Extract the [X, Y] coordinate from the center of the cell holding the provided text.  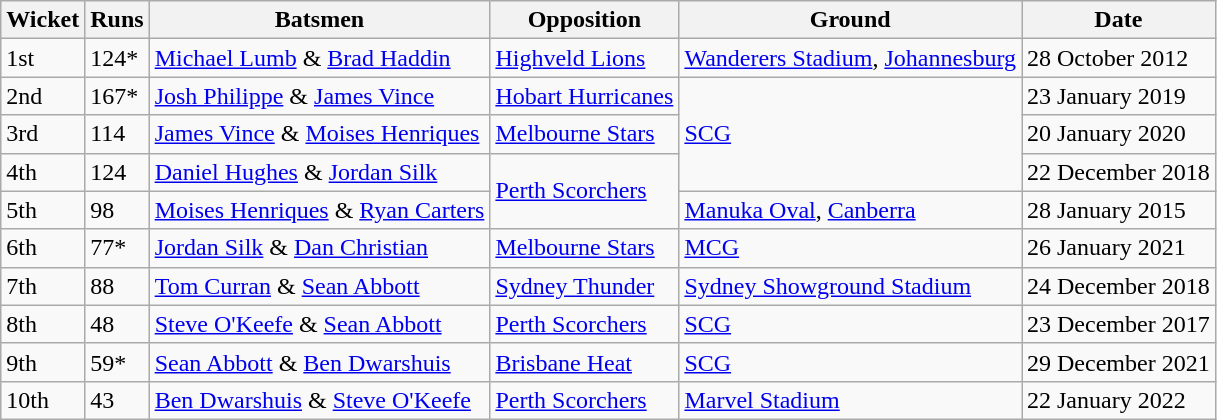
2nd [43, 96]
Marvel Stadium [850, 400]
23 January 2019 [1119, 96]
James Vince & Moises Henriques [320, 134]
1st [43, 58]
48 [117, 324]
88 [117, 286]
28 October 2012 [1119, 58]
59* [117, 362]
10th [43, 400]
Tom Curran & Sean Abbott [320, 286]
24 December 2018 [1119, 286]
Jordan Silk & Dan Christian [320, 248]
43 [117, 400]
9th [43, 362]
7th [43, 286]
26 January 2021 [1119, 248]
22 January 2022 [1119, 400]
Steve O'Keefe & Sean Abbott [320, 324]
29 December 2021 [1119, 362]
5th [43, 210]
8th [43, 324]
Wanderers Stadium, Johannesburg [850, 58]
77* [117, 248]
Ben Dwarshuis & Steve O'Keefe [320, 400]
Date [1119, 20]
Ground [850, 20]
114 [117, 134]
Daniel Hughes & Jordan Silk [320, 172]
167* [117, 96]
Sydney Thunder [584, 286]
23 December 2017 [1119, 324]
Opposition [584, 20]
Moises Henriques & Ryan Carters [320, 210]
22 December 2018 [1119, 172]
Hobart Hurricanes [584, 96]
Manuka Oval, Canberra [850, 210]
6th [43, 248]
Sean Abbott & Ben Dwarshuis [320, 362]
98 [117, 210]
Sydney Showground Stadium [850, 286]
Runs [117, 20]
28 January 2015 [1119, 210]
Wicket [43, 20]
4th [43, 172]
3rd [43, 134]
20 January 2020 [1119, 134]
MCG [850, 248]
124* [117, 58]
Highveld Lions [584, 58]
Michael Lumb & Brad Haddin [320, 58]
Josh Philippe & James Vince [320, 96]
Brisbane Heat [584, 362]
Batsmen [320, 20]
124 [117, 172]
